Capture the cell that displays the provided text and extract its (X, Y) central coordinate. 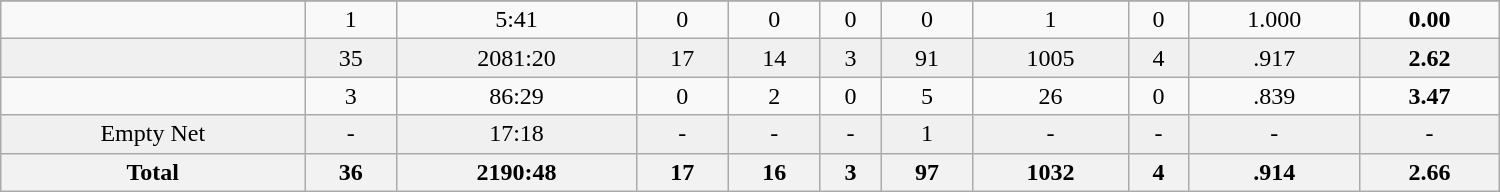
36 (351, 172)
3.47 (1430, 96)
86:29 (516, 96)
2190:48 (516, 172)
5 (927, 96)
91 (927, 58)
.914 (1274, 172)
1005 (1050, 58)
0.00 (1430, 20)
2.66 (1430, 172)
14 (774, 58)
1.000 (1274, 20)
2.62 (1430, 58)
26 (1050, 96)
5:41 (516, 20)
16 (774, 172)
Empty Net (153, 134)
35 (351, 58)
97 (927, 172)
2 (774, 96)
2081:20 (516, 58)
17:18 (516, 134)
.839 (1274, 96)
.917 (1274, 58)
Total (153, 172)
1032 (1050, 172)
